Find where the given text appears and provide that cell's center as (X, Y) coordinate. 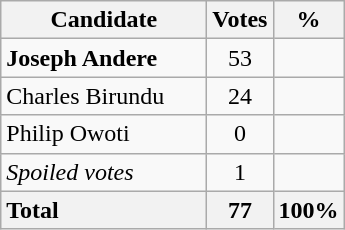
53 (240, 58)
% (308, 20)
1 (240, 172)
24 (240, 96)
Total (104, 210)
100% (308, 210)
0 (240, 134)
Joseph Andere (104, 58)
Votes (240, 20)
Spoiled votes (104, 172)
Candidate (104, 20)
77 (240, 210)
Charles Birundu (104, 96)
Philip Owoti (104, 134)
